Extract the [x, y] coordinate from the center of the cell holding the provided text.  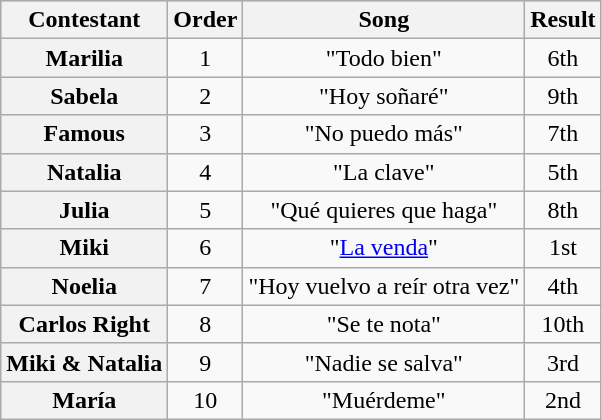
Miki & Natalia [84, 362]
"Todo bien" [384, 58]
Order [206, 20]
"La venda" [384, 248]
"Qué quieres que haga" [384, 210]
Famous [84, 134]
9 [206, 362]
"Se te nota" [384, 324]
8th [563, 210]
9th [563, 96]
2 [206, 96]
"Nadie se salva" [384, 362]
Natalia [84, 172]
3 [206, 134]
7th [563, 134]
5th [563, 172]
Result [563, 20]
Sabela [84, 96]
Miki [84, 248]
4th [563, 286]
María [84, 400]
Song [384, 20]
"Hoy soñaré" [384, 96]
1 [206, 58]
10th [563, 324]
2nd [563, 400]
4 [206, 172]
Noelia [84, 286]
"La clave" [384, 172]
8 [206, 324]
3rd [563, 362]
"Muérdeme" [384, 400]
6th [563, 58]
Contestant [84, 20]
6 [206, 248]
"Hoy vuelvo a reír otra vez" [384, 286]
Marilia [84, 58]
5 [206, 210]
10 [206, 400]
"No puedo más" [384, 134]
Carlos Right [84, 324]
Julia [84, 210]
7 [206, 286]
1st [563, 248]
